Return (X, Y) of the center of cell containing provided text 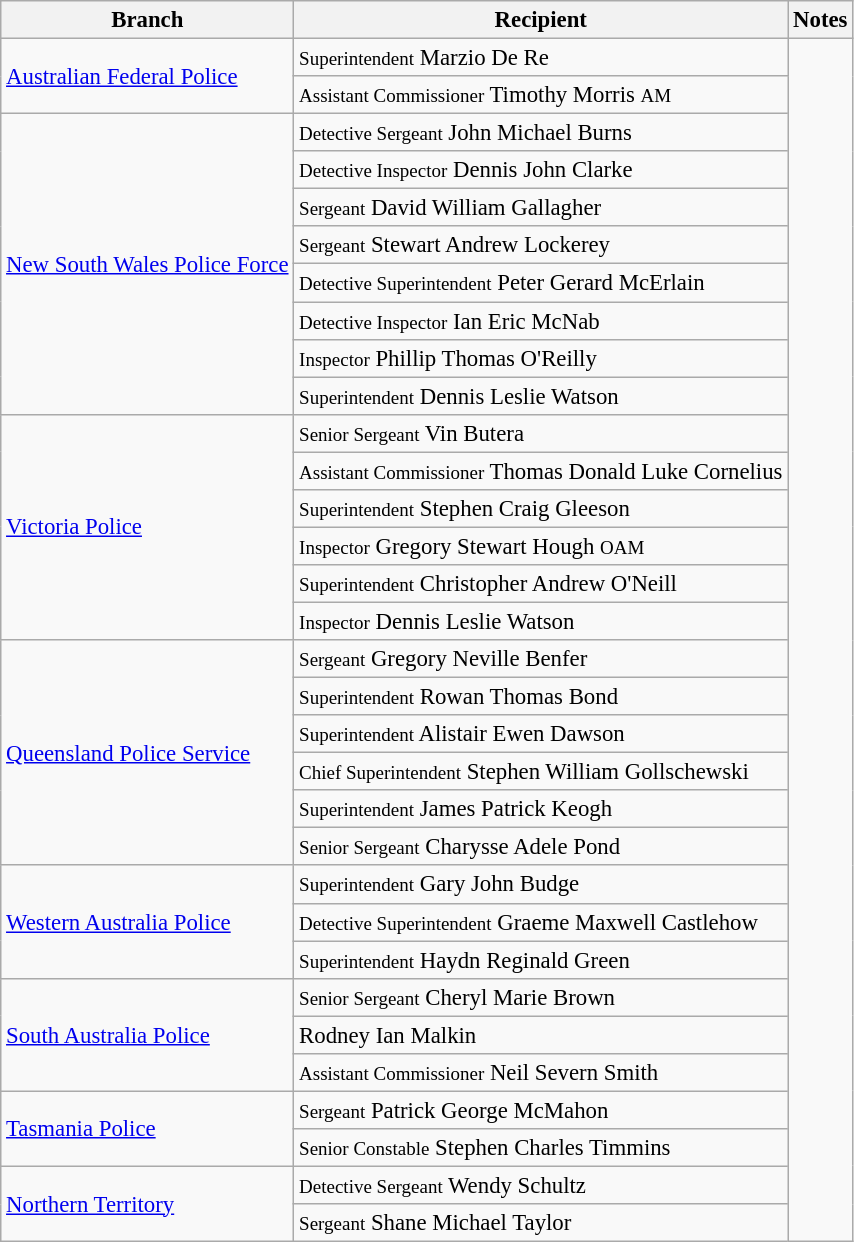
Inspector Phillip Thomas O'Reilly (541, 358)
Rodney Ian Malkin (541, 1035)
Sergeant David William Gallagher (541, 208)
Queensland Police Service (148, 753)
Detective Inspector Dennis John Clarke (541, 170)
Senior Sergeant Charysse Adele Pond (541, 847)
Sergeant Gregory Neville Benfer (541, 659)
Assistant Commissioner Timothy Morris AM (541, 95)
Superintendent Gary John Budge (541, 885)
Assistant Commissioner Thomas Donald Luke Cornelius (541, 471)
Superintendent Alistair Ewen Dawson (541, 734)
South Australia Police (148, 1034)
Senior Constable Stephen Charles Timmins (541, 1148)
Chief Superintendent Stephen William Gollschewski (541, 772)
Senior Sergeant Cheryl Marie Brown (541, 997)
Sergeant Stewart Andrew Lockerey (541, 245)
Superintendent Dennis Leslie Watson (541, 396)
Detective Sergeant John Michael Burns (541, 133)
Sergeant Shane Michael Taylor (541, 1223)
Sergeant Patrick George McMahon (541, 1110)
Victoria Police (148, 527)
Detective Superintendent Graeme Maxwell Castlehow (541, 922)
Superintendent James Patrick Keogh (541, 809)
Detective Superintendent Peter Gerard McErlain (541, 283)
Notes (820, 20)
Recipient (541, 20)
Senior Sergeant Vin Butera (541, 433)
Detective Inspector Ian Eric McNab (541, 321)
Inspector Gregory Stewart Hough OAM (541, 546)
Detective Sergeant Wendy Schultz (541, 1185)
Inspector Dennis Leslie Watson (541, 621)
Tasmania Police (148, 1128)
Superintendent Marzio De Re (541, 58)
Branch (148, 20)
New South Wales Police Force (148, 264)
Australian Federal Police (148, 76)
Superintendent Rowan Thomas Bond (541, 697)
Superintendent Stephen Craig Gleeson (541, 509)
Superintendent Christopher Andrew O'Neill (541, 584)
Superintendent Haydn Reginald Green (541, 960)
Northern Territory (148, 1204)
Assistant Commissioner Neil Severn Smith (541, 1073)
Western Australia Police (148, 922)
